Identify which cell holds the provided text, then report its (x, y) central coordinate. 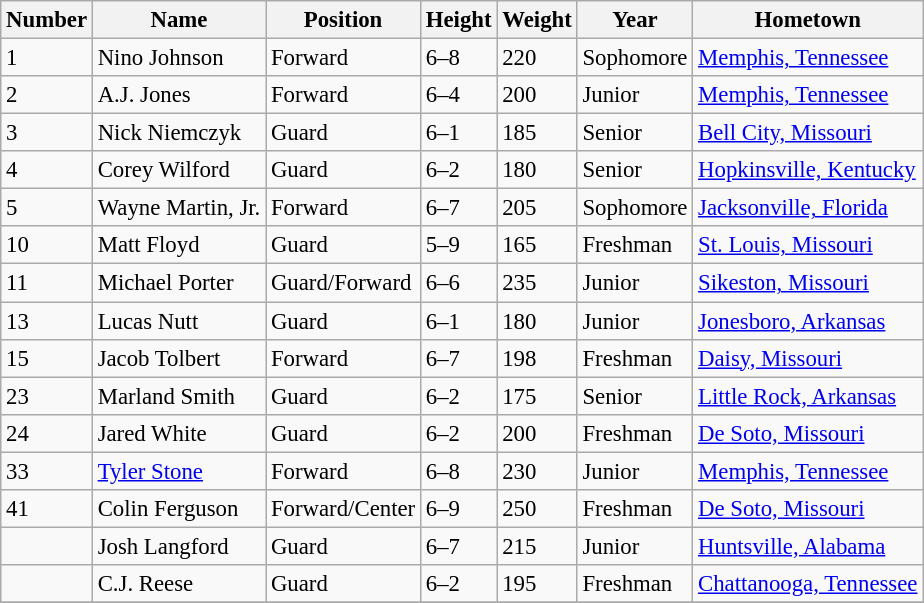
Year (635, 20)
Marland Smith (178, 396)
Nick Niemczyk (178, 133)
6–9 (458, 509)
Daisy, Missouri (808, 358)
Number (47, 20)
Guard/Forward (344, 283)
5–9 (458, 245)
5 (47, 208)
2 (47, 95)
15 (47, 358)
13 (47, 321)
23 (47, 396)
Nino Johnson (178, 58)
4 (47, 170)
215 (537, 546)
Josh Langford (178, 546)
10 (47, 245)
1 (47, 58)
Height (458, 20)
198 (537, 358)
Position (344, 20)
195 (537, 584)
Corey Wilford (178, 170)
24 (47, 433)
Wayne Martin, Jr. (178, 208)
Jacob Tolbert (178, 358)
11 (47, 283)
Hometown (808, 20)
Jonesboro, Arkansas (808, 321)
Name (178, 20)
230 (537, 471)
Matt Floyd (178, 245)
41 (47, 509)
A.J. Jones (178, 95)
Colin Ferguson (178, 509)
Forward/Center (344, 509)
175 (537, 396)
Chattanooga, Tennessee (808, 584)
Bell City, Missouri (808, 133)
6–6 (458, 283)
185 (537, 133)
250 (537, 509)
220 (537, 58)
Sikeston, Missouri (808, 283)
Michael Porter (178, 283)
Jared White (178, 433)
Little Rock, Arkansas (808, 396)
Hopkinsville, Kentucky (808, 170)
Weight (537, 20)
165 (537, 245)
Lucas Nutt (178, 321)
235 (537, 283)
Tyler Stone (178, 471)
205 (537, 208)
St. Louis, Missouri (808, 245)
Jacksonville, Florida (808, 208)
C.J. Reese (178, 584)
3 (47, 133)
6–4 (458, 95)
33 (47, 471)
Huntsville, Alabama (808, 546)
